Detect which cell encompasses the target text, then output its (x, y) center coordinate. 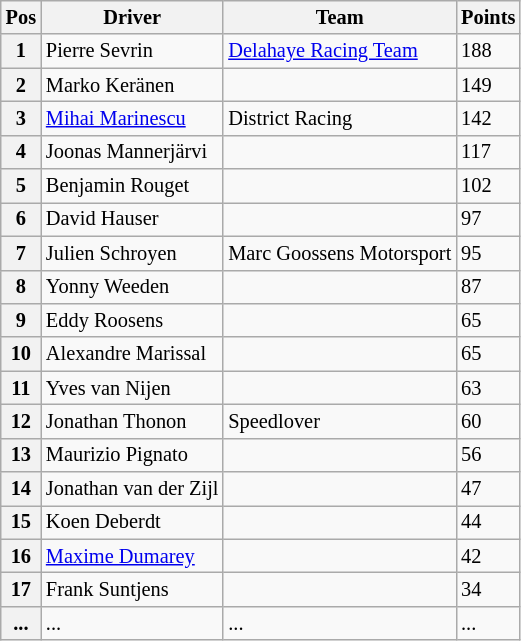
Jonathan Thonon (132, 421)
15 (21, 522)
Joonas Mannerjärvi (132, 152)
102 (488, 186)
34 (488, 589)
Team (340, 17)
Jonathan van der Zijl (132, 489)
Speedlover (340, 421)
1 (21, 51)
16 (21, 556)
60 (488, 421)
Alexandre Marissal (132, 354)
Delahaye Racing Team (340, 51)
District Racing (340, 118)
David Hauser (132, 219)
47 (488, 489)
63 (488, 388)
3 (21, 118)
Yves van Nijen (132, 388)
Julien Schroyen (132, 253)
10 (21, 354)
142 (488, 118)
12 (21, 421)
8 (21, 287)
Eddy Roosens (132, 320)
97 (488, 219)
95 (488, 253)
Driver (132, 17)
6 (21, 219)
Koen Deberdt (132, 522)
7 (21, 253)
Maurizio Pignato (132, 455)
Yonny Weeden (132, 287)
Pierre Sevrin (132, 51)
56 (488, 455)
42 (488, 556)
4 (21, 152)
Benjamin Rouget (132, 186)
14 (21, 489)
Maxime Dumarey (132, 556)
149 (488, 85)
Mihai Marinescu (132, 118)
2 (21, 85)
87 (488, 287)
Frank Suntjens (132, 589)
Pos (21, 17)
Points (488, 17)
11 (21, 388)
Marko Keränen (132, 85)
5 (21, 186)
117 (488, 152)
44 (488, 522)
13 (21, 455)
188 (488, 51)
9 (21, 320)
17 (21, 589)
Marc Goossens Motorsport (340, 253)
